Pinpoint the cell where the given text exists, returning its (x, y) midpoint coordinate. 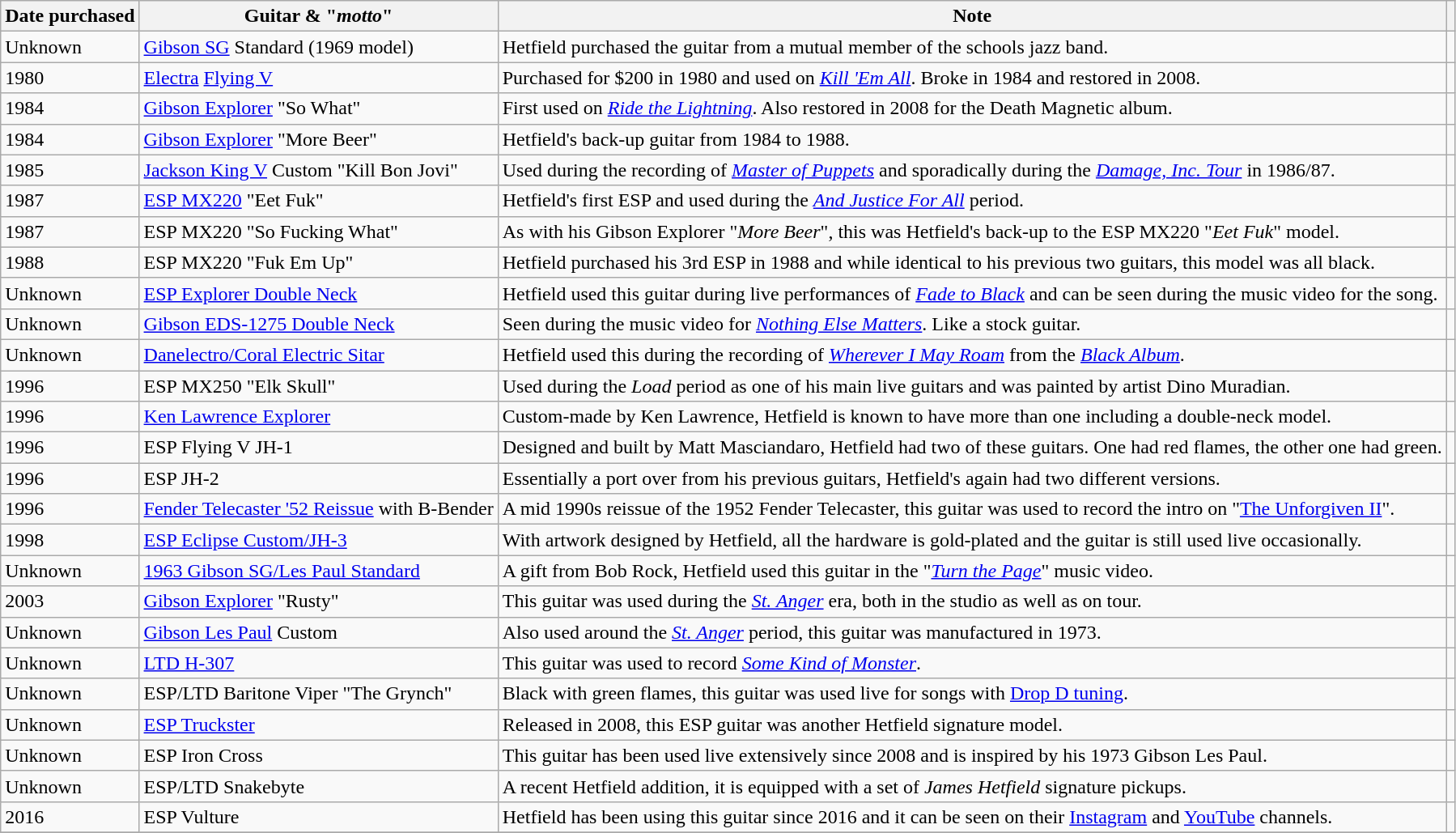
Essentially a port over from his previous guitars, Hetfield's again had two different versions. (972, 478)
This guitar was used to record Some Kind of Monster. (972, 663)
Hetfield's back-up guitar from 1984 to 1988. (972, 139)
Hetfield used this guitar during live performances of Fade to Black and can be seen during the music video for the song. (972, 293)
Custom-made by Ken Lawrence, Hetfield is known to have more than one including a double-neck model. (972, 417)
Fender Telecaster '52 Reissue with B-Bender (319, 509)
Gibson Explorer "More Beer" (319, 139)
1963 Gibson SG/Les Paul Standard (319, 571)
ESP Vulture (319, 817)
ESP MX220 "Fuk Em Up" (319, 262)
ESP Iron Cross (319, 755)
Released in 2008, this ESP guitar was another Hetfield signature model. (972, 725)
Designed and built by Matt Masciandaro, Hetfield had two of these guitars. One had red flames, the other one had green. (972, 448)
Hetfield has been using this guitar since 2016 and it can be seen on their Instagram and YouTube channels. (972, 817)
ESP MX250 "Elk Skull" (319, 386)
LTD H-307 (319, 663)
Hetfield's first ESP and used during the And Justice For All period. (972, 201)
Purchased for $200 in 1980 and used on Kill 'Em All. Broke in 1984 and restored in 2008. (972, 78)
1988 (70, 262)
1998 (70, 540)
ESP Eclipse Custom/JH-3 (319, 540)
ESP JH-2 (319, 478)
2003 (70, 601)
Gibson Explorer "So What" (319, 108)
A recent Hetfield addition, it is equipped with a set of James Hetfield signature pickups. (972, 786)
Gibson Les Paul Custom (319, 632)
ESP MX220 "So Fucking What" (319, 232)
Jackson King V Custom "Kill Bon Jovi" (319, 170)
ESP Explorer Double Neck (319, 293)
This guitar has been used live extensively since 2008 and is inspired by his 1973 Gibson Les Paul. (972, 755)
This guitar was used during the St. Anger era, both in the studio as well as on tour. (972, 601)
Note (972, 16)
Hetfield purchased his 3rd ESP in 1988 and while identical to his previous two guitars, this model was all black. (972, 262)
Gibson EDS-1275 Double Neck (319, 324)
A gift from Bob Rock, Hetfield used this guitar in the "Turn the Page" music video. (972, 571)
Hetfield purchased the guitar from a mutual member of the schools jazz band. (972, 47)
Hetfield used this during the recording of Wherever I May Roam from the Black Album. (972, 355)
Used during the recording of Master of Puppets and sporadically during the Damage, Inc. Tour in 1986/87. (972, 170)
Date purchased (70, 16)
Ken Lawrence Explorer (319, 417)
As with his Gibson Explorer "More Beer", this was Hetfield's back-up to the ESP MX220 "Eet Fuk" model. (972, 232)
A mid 1990s reissue of the 1952 Fender Telecaster, this guitar was used to record the intro on "The Unforgiven II". (972, 509)
First used on Ride the Lightning. Also restored in 2008 for the Death Magnetic album. (972, 108)
ESP MX220 "Eet Fuk" (319, 201)
ESP Truckster (319, 725)
1985 (70, 170)
Electra Flying V (319, 78)
Seen during the music video for Nothing Else Matters. Like a stock guitar. (972, 324)
ESP Flying V JH-1 (319, 448)
Also used around the St. Anger period, this guitar was manufactured in 1973. (972, 632)
ESP/LTD Baritone Viper "The Grynch" (319, 694)
Guitar & "motto" (319, 16)
Gibson SG Standard (1969 model) (319, 47)
ESP/LTD Snakebyte (319, 786)
Black with green flames, this guitar was used live for songs with Drop D tuning. (972, 694)
With artwork designed by Hetfield, all the hardware is gold-plated and the guitar is still used live occasionally. (972, 540)
Used during the Load period as one of his main live guitars and was painted by artist Dino Muradian. (972, 386)
1980 (70, 78)
2016 (70, 817)
Gibson Explorer "Rusty" (319, 601)
Danelectro/Coral Electric Sitar (319, 355)
